Search for the cell housing the specified text and yield its [x, y] center coordinate. 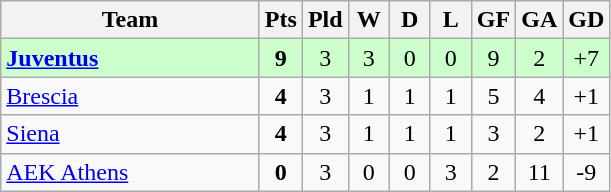
L [450, 20]
GD [586, 20]
Brescia [130, 96]
Pts [280, 20]
Pld [325, 20]
-9 [586, 172]
5 [493, 96]
AEK Athens [130, 172]
Juventus [130, 58]
GA [540, 20]
+7 [586, 58]
D [410, 20]
W [368, 20]
11 [540, 172]
Team [130, 20]
Siena [130, 134]
GF [493, 20]
